Find where the given text appears and provide that cell's center as (x, y) coordinate. 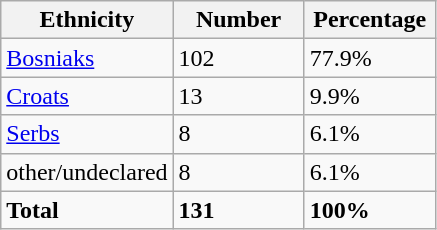
Croats (87, 96)
Number (238, 20)
Total (87, 210)
131 (238, 210)
13 (238, 96)
Percentage (370, 20)
other/undeclared (87, 172)
Bosniaks (87, 58)
77.9% (370, 58)
9.9% (370, 96)
Serbs (87, 134)
100% (370, 210)
102 (238, 58)
Ethnicity (87, 20)
